Locate the cell with the specified text and output its (x, y) center coordinate. 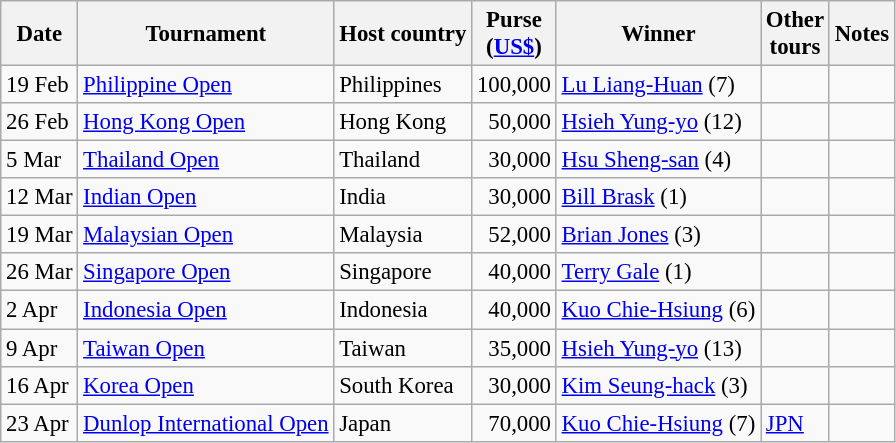
Philippines (403, 85)
Indonesia (403, 310)
Hong Kong (403, 122)
Hsieh Yung-yo (12) (658, 122)
19 Mar (40, 235)
Hong Kong Open (206, 122)
Terry Gale (1) (658, 273)
Kim Seung-hack (3) (658, 385)
Tournament (206, 34)
Korea Open (206, 385)
35,000 (514, 348)
52,000 (514, 235)
Kuo Chie-Hsiung (6) (658, 310)
Winner (658, 34)
50,000 (514, 122)
Othertours (796, 34)
16 Apr (40, 385)
70,000 (514, 423)
Lu Liang-Huan (7) (658, 85)
19 Feb (40, 85)
Thailand Open (206, 160)
Malaysian Open (206, 235)
Date (40, 34)
Thailand (403, 160)
23 Apr (40, 423)
Hsieh Yung-yo (13) (658, 348)
26 Feb (40, 122)
Bill Brask (1) (658, 197)
Purse(US$) (514, 34)
India (403, 197)
Dunlop International Open (206, 423)
Singapore (403, 273)
100,000 (514, 85)
5 Mar (40, 160)
Kuo Chie-Hsiung (7) (658, 423)
Notes (862, 34)
12 Mar (40, 197)
Hsu Sheng-san (4) (658, 160)
Taiwan (403, 348)
2 Apr (40, 310)
South Korea (403, 385)
Japan (403, 423)
Taiwan Open (206, 348)
26 Mar (40, 273)
Malaysia (403, 235)
Indian Open (206, 197)
9 Apr (40, 348)
Philippine Open (206, 85)
Brian Jones (3) (658, 235)
Indonesia Open (206, 310)
Singapore Open (206, 273)
JPN (796, 423)
Host country (403, 34)
